Search for the cell housing the specified text and yield its [X, Y] center coordinate. 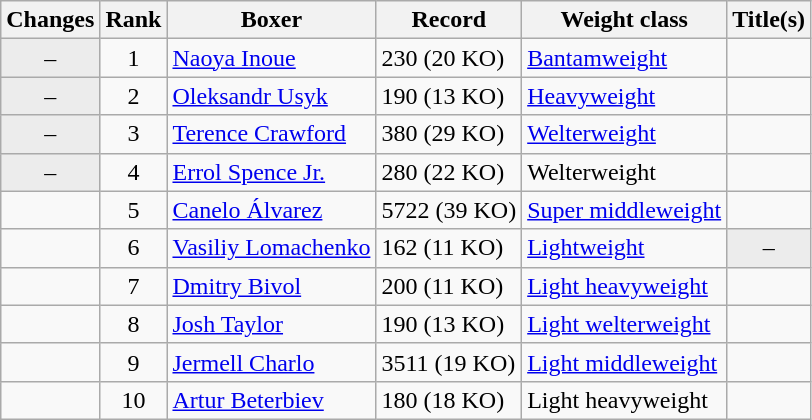
3 [134, 134]
7 [134, 286]
2 [134, 96]
Title(s) [769, 20]
Oleksandr Usyk [272, 96]
6 [134, 248]
Light welterweight [624, 324]
Bantamweight [624, 58]
Errol Spence Jr. [272, 172]
Naoya Inoue [272, 58]
Changes [50, 20]
180 (18 KO) [449, 400]
1 [134, 58]
Vasiliy Lomachenko [272, 248]
9 [134, 362]
Canelo Álvarez [272, 210]
Rank [134, 20]
Jermell Charlo [272, 362]
200 (11 KO) [449, 286]
Dmitry Bivol [272, 286]
Weight class [624, 20]
Boxer [272, 20]
3511 (19 KO) [449, 362]
Artur Beterbiev [272, 400]
280 (22 KO) [449, 172]
380 (29 KO) [449, 134]
4 [134, 172]
5 [134, 210]
5722 (39 KO) [449, 210]
Josh Taylor [272, 324]
Super middleweight [624, 210]
8 [134, 324]
162 (11 KO) [449, 248]
Record [449, 20]
230 (20 KO) [449, 58]
Light middleweight [624, 362]
Terence Crawford [272, 134]
Heavyweight [624, 96]
10 [134, 400]
Lightweight [624, 248]
